Return [X, Y] of the center of cell containing provided text 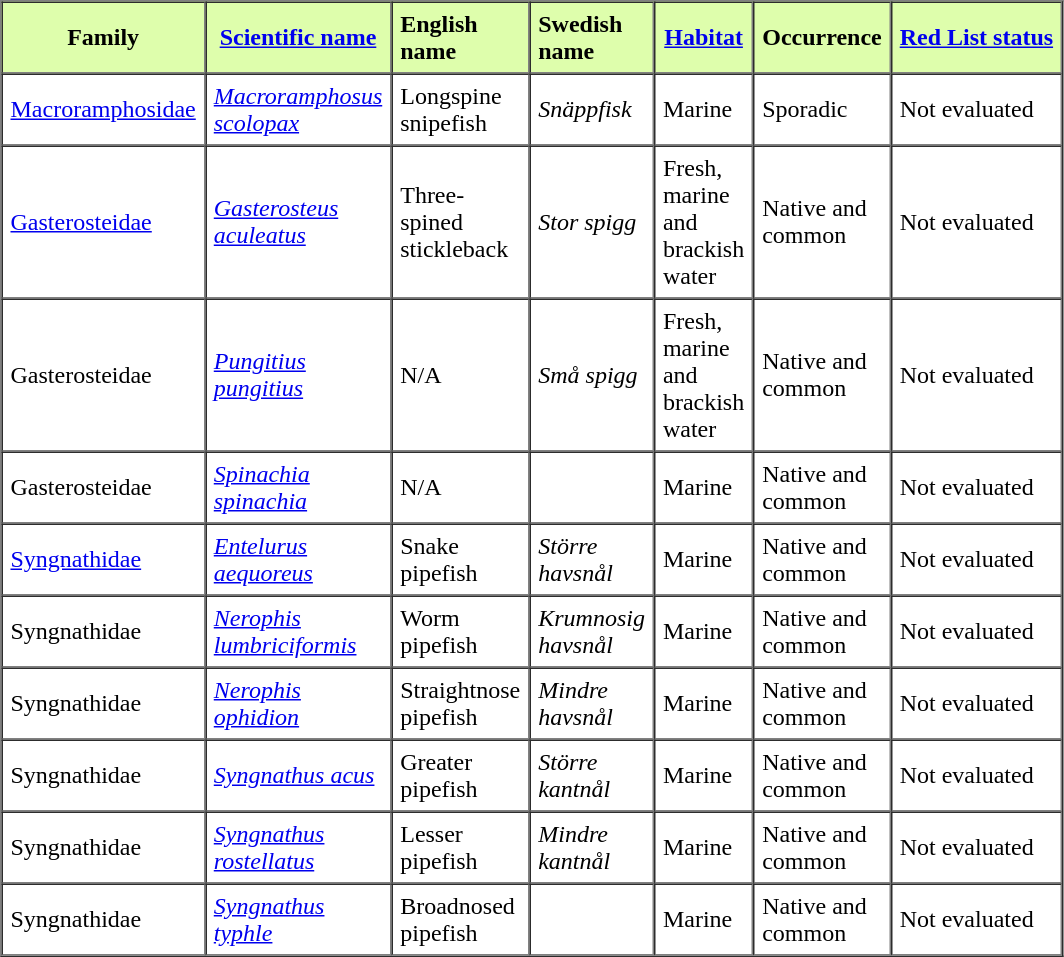
Greater pipefish [460, 776]
Entelurus aequoreus [298, 560]
Nerophis lumbriciformis [298, 632]
Family [104, 38]
Snäppfisk [592, 110]
Broadnosed pipefish [460, 920]
English name [460, 38]
Scientific name [298, 38]
Red List status [976, 38]
Större kantnål [592, 776]
Sporadic [822, 110]
Pungitius pungitius [298, 374]
Syngnathus typhle [298, 920]
Nerophis ophidion [298, 704]
Syngnathus rostellatus [298, 848]
Spinachia spinachia [298, 488]
Större havsnål [592, 560]
Mindre kantnål [592, 848]
Lesser pipefish [460, 848]
Syngnathus acus [298, 776]
Små spigg [592, 374]
Macroramphosus scolopax [298, 110]
Krumnosig havsnål [592, 632]
Straightnose pipefish [460, 704]
Gasterosteus aculeatus [298, 222]
Macroramphosidae [104, 110]
Three-spined stickleback [460, 222]
Longspine snipefish [460, 110]
Occurrence [822, 38]
Worm pipefish [460, 632]
Swedish name [592, 38]
Habitat [704, 38]
Snake pipefish [460, 560]
Mindre havsnål [592, 704]
Stor spigg [592, 222]
